Locate the cell with the specified text and output its [x, y] center coordinate. 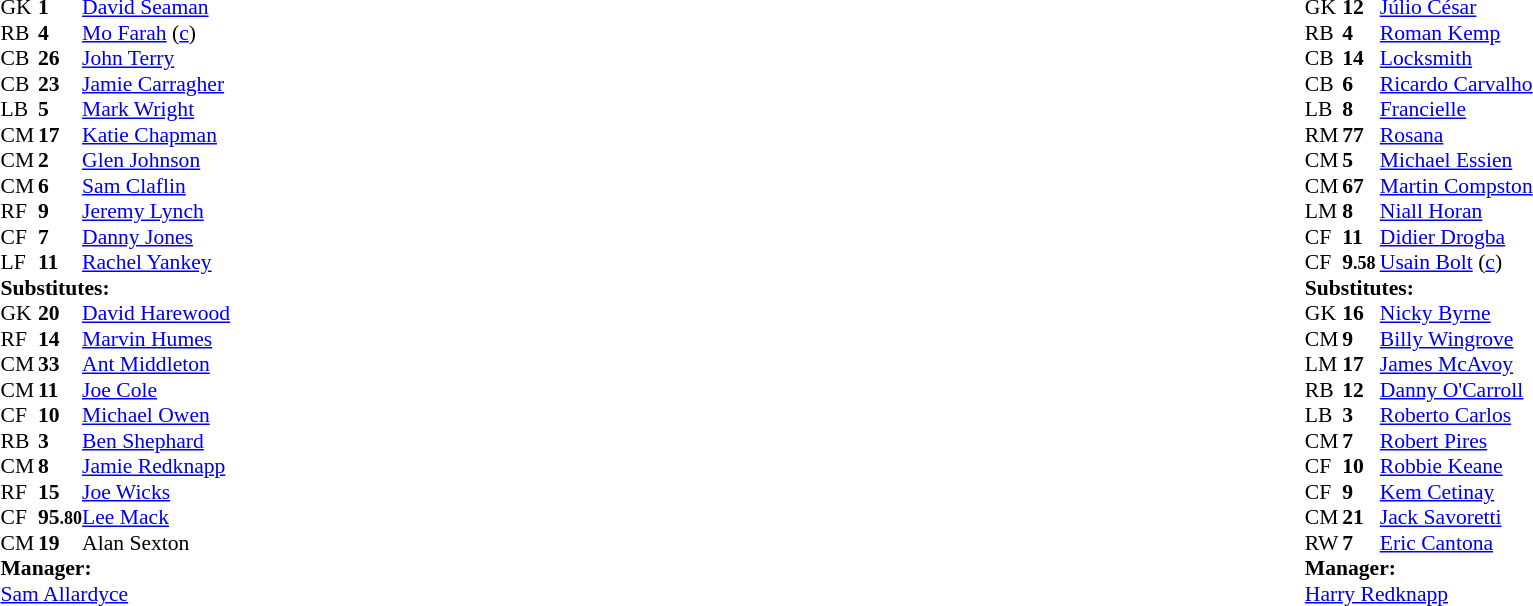
Niall Horan [1456, 211]
19 [60, 543]
33 [60, 365]
Locksmith [1456, 59]
Mark Wright [156, 109]
Alan Sexton [156, 543]
Billy Wingrove [1456, 339]
Robbie Keane [1456, 467]
Ricardo Carvalho [1456, 84]
Joe Cole [156, 390]
Roberto Carlos [1456, 415]
9.58 [1361, 263]
Roman Kemp [1456, 33]
Nicky Byrne [1456, 313]
Sam Claflin [156, 186]
Danny O'Carroll [1456, 390]
James McAvoy [1456, 365]
20 [60, 313]
Katie Chapman [156, 135]
12 [1361, 390]
LF [19, 263]
Jack Savoretti [1456, 517]
Francielle [1456, 109]
Didier Drogba [1456, 237]
John Terry [156, 59]
15 [60, 492]
Jamie Carragher [156, 84]
67 [1361, 186]
16 [1361, 313]
Robert Pires [1456, 441]
RM [1324, 135]
Jamie Redknapp [156, 467]
Danny Jones [156, 237]
Ben Shephard [156, 441]
77 [1361, 135]
Eric Cantona [1456, 543]
95.80 [60, 517]
Glen Johnson [156, 161]
23 [60, 84]
21 [1361, 517]
Kem Cetinay [1456, 492]
RW [1324, 543]
Marvin Humes [156, 339]
Ant Middleton [156, 365]
David Harewood [156, 313]
Mo Farah (c) [156, 33]
Rachel Yankey [156, 263]
Martin Compston [1456, 186]
26 [60, 59]
2 [60, 161]
Jeremy Lynch [156, 211]
Lee Mack [156, 517]
Michael Essien [1456, 161]
Joe Wicks [156, 492]
Rosana [1456, 135]
Michael Owen [156, 415]
Usain Bolt (c) [1456, 263]
